Extract the [x, y] coordinate from the center of the cell holding the provided text.  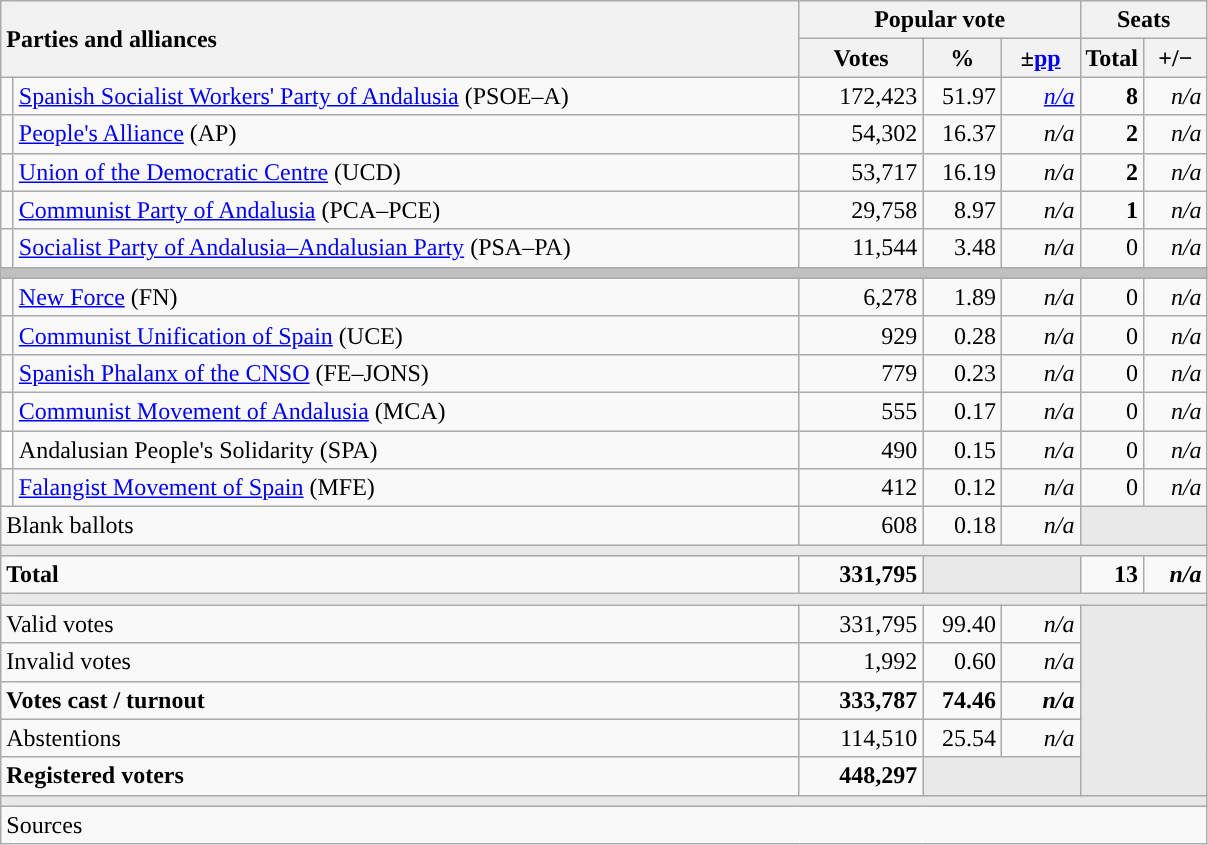
Communist Movement of Andalusia (MCA) [406, 411]
555 [861, 411]
Blank ballots [400, 526]
53,717 [861, 172]
New Force (FN) [406, 297]
779 [861, 373]
+/− [1176, 58]
Invalid votes [400, 662]
1.89 [962, 297]
8 [1112, 96]
172,423 [861, 96]
16.37 [962, 134]
0.17 [962, 411]
Falangist Movement of Spain (MFE) [406, 488]
448,297 [861, 776]
Socialist Party of Andalusia–Andalusian Party (PSA–PA) [406, 248]
29,758 [861, 210]
11,544 [861, 248]
13 [1112, 575]
333,787 [861, 700]
Popular vote [940, 20]
0.12 [962, 488]
Votes [861, 58]
51.97 [962, 96]
People's Alliance (AP) [406, 134]
608 [861, 526]
99.40 [962, 624]
Spanish Socialist Workers' Party of Andalusia (PSOE–A) [406, 96]
Andalusian People's Solidarity (SPA) [406, 449]
0.18 [962, 526]
3.48 [962, 248]
0.15 [962, 449]
0.28 [962, 335]
0.23 [962, 373]
Spanish Phalanx of the CNSO (FE–JONS) [406, 373]
Sources [604, 825]
54,302 [861, 134]
1 [1112, 210]
114,510 [861, 738]
412 [861, 488]
16.19 [962, 172]
Communist Unification of Spain (UCE) [406, 335]
Union of the Democratic Centre (UCD) [406, 172]
Votes cast / turnout [400, 700]
Abstentions [400, 738]
929 [861, 335]
25.54 [962, 738]
±pp [1040, 58]
0.60 [962, 662]
Registered voters [400, 776]
490 [861, 449]
Communist Party of Andalusia (PCA–PCE) [406, 210]
74.46 [962, 700]
1,992 [861, 662]
% [962, 58]
Parties and alliances [400, 39]
6,278 [861, 297]
Valid votes [400, 624]
Seats [1144, 20]
8.97 [962, 210]
